Capture the cell that displays the provided text and extract its (x, y) central coordinate. 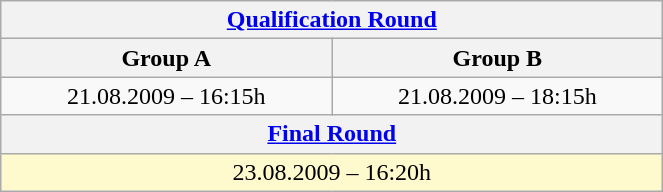
Final Round (332, 134)
23.08.2009 – 16:20h (332, 172)
Group A (166, 58)
Group B (498, 58)
21.08.2009 – 18:15h (498, 96)
Qualification Round (332, 20)
21.08.2009 – 16:15h (166, 96)
